Extract the (X, Y) coordinate from the center of the cell holding the provided text.  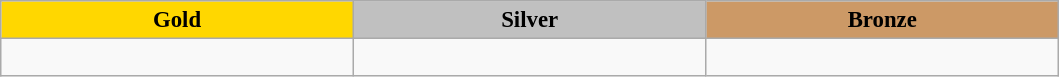
Gold (178, 20)
Bronze (882, 20)
Silver (530, 20)
